Extract the [x, y] coordinate from the center of the cell holding the provided text.  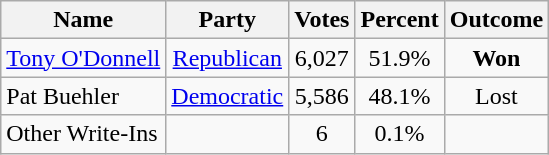
5,586 [322, 96]
48.1% [400, 96]
Lost [496, 96]
6 [322, 134]
Percent [400, 20]
Other Write-Ins [84, 134]
Won [496, 58]
Name [84, 20]
Republican [228, 58]
Democratic [228, 96]
Votes [322, 20]
0.1% [400, 134]
Outcome [496, 20]
51.9% [400, 58]
Tony O'Donnell [84, 58]
Pat Buehler [84, 96]
6,027 [322, 58]
Party [228, 20]
